Determine the [x, y] coordinate at the center of the cell enclosing the given text.  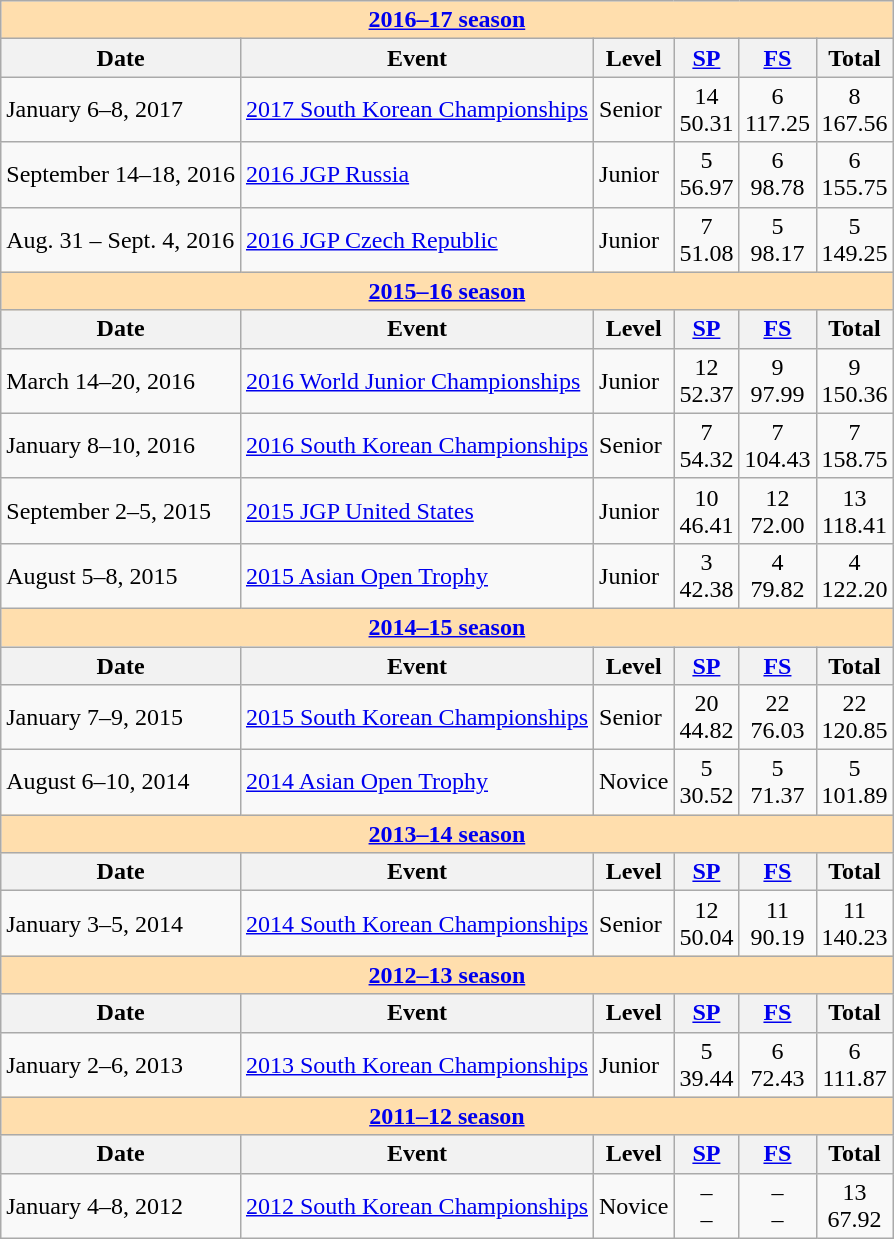
6 111.87 [854, 1064]
5 71.37 [778, 782]
2013–14 season [447, 834]
2017 South Korean Championships [416, 110]
5 30.52 [706, 782]
January 8–10, 2016 [121, 446]
7 104.43 [778, 446]
September 2–5, 2015 [121, 510]
10 46.41 [706, 510]
March 14–20, 2016 [121, 380]
2016 JGP Czech Republic [416, 240]
Aug. 31 – Sept. 4, 2016 [121, 240]
4 79.82 [778, 576]
22 120.85 [854, 718]
9 97.99 [778, 380]
6 98.78 [778, 174]
3 42.38 [706, 576]
January 4–8, 2012 [121, 1206]
January 2–6, 2013 [121, 1064]
7 51.08 [706, 240]
5 149.25 [854, 240]
2014 Asian Open Trophy [416, 782]
2016 South Korean Championships [416, 446]
13 67.92 [854, 1206]
2014–15 season [447, 627]
2012 South Korean Championships [416, 1206]
13 118.41 [854, 510]
22 76.03 [778, 718]
January 3–5, 2014 [121, 924]
12 50.04 [706, 924]
September 14–18, 2016 [121, 174]
2016 JGP Russia [416, 174]
5 56.97 [706, 174]
9 150.36 [854, 380]
2016 World Junior Championships [416, 380]
6 155.75 [854, 174]
11 90.19 [778, 924]
6 117.25 [778, 110]
20 44.82 [706, 718]
11 140.23 [854, 924]
2015 Asian Open Trophy [416, 576]
5 101.89 [854, 782]
14 50.31 [706, 110]
2014 South Korean Championships [416, 924]
5 98.17 [778, 240]
7 158.75 [854, 446]
12 52.37 [706, 380]
2015 South Korean Championships [416, 718]
January 6–8, 2017 [121, 110]
6 72.43 [778, 1064]
August 6–10, 2014 [121, 782]
7 54.32 [706, 446]
5 39.44 [706, 1064]
2015 JGP United States [416, 510]
12 72.00 [778, 510]
August 5–8, 2015 [121, 576]
2012–13 season [447, 975]
2011–12 season [447, 1116]
4 122.20 [854, 576]
8 167.56 [854, 110]
January 7–9, 2015 [121, 718]
2015–16 season [447, 291]
2016–17 season [447, 20]
2013 South Korean Championships [416, 1064]
